For the text-containing cell, return its midpoint in (x, y) coordinate format. 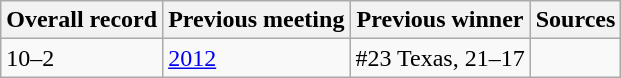
#23 Texas, 21–17 (440, 58)
Previous meeting (256, 20)
2012 (256, 58)
10–2 (82, 58)
Sources (576, 20)
Previous winner (440, 20)
Overall record (82, 20)
